Return [X, Y] of the center of cell containing provided text 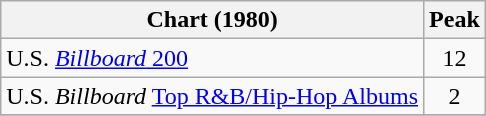
Peak [455, 20]
U.S. Billboard Top R&B/Hip-Hop Albums [212, 96]
Chart (1980) [212, 20]
12 [455, 58]
U.S. Billboard 200 [212, 58]
2 [455, 96]
